Detect which cell encompasses the target text, then output its [X, Y] center coordinate. 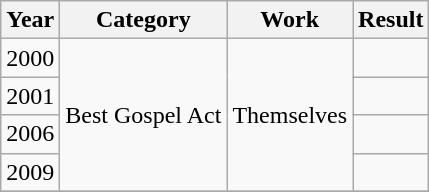
Themselves [290, 115]
2000 [30, 58]
Result [391, 20]
Category [144, 20]
Best Gospel Act [144, 115]
Year [30, 20]
2001 [30, 96]
2009 [30, 172]
Work [290, 20]
2006 [30, 134]
